Scan for the cell matching the given text and deliver its (X, Y) coordinate at center. 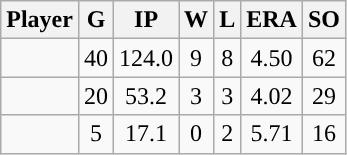
5 (96, 134)
17.1 (146, 134)
0 (196, 134)
4.02 (272, 96)
L (228, 20)
62 (324, 58)
9 (196, 58)
29 (324, 96)
20 (96, 96)
40 (96, 58)
8 (228, 58)
Player (40, 20)
G (96, 20)
124.0 (146, 58)
53.2 (146, 96)
2 (228, 134)
16 (324, 134)
SO (324, 20)
ERA (272, 20)
4.50 (272, 58)
W (196, 20)
5.71 (272, 134)
IP (146, 20)
